Capture the cell that displays the provided text and extract its [X, Y] central coordinate. 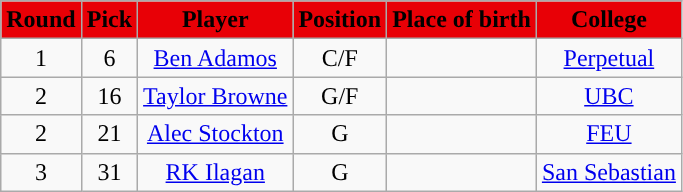
Alec Stockton [216, 134]
Round [41, 20]
6 [109, 58]
Position [340, 20]
UBC [608, 96]
San Sebastian [608, 172]
31 [109, 172]
G/F [340, 96]
C/F [340, 58]
RK Ilagan [216, 172]
FEU [608, 134]
Ben Adamos [216, 58]
1 [41, 58]
Place of birth [462, 20]
Taylor Browne [216, 96]
Pick [109, 20]
Player [216, 20]
3 [41, 172]
Perpetual [608, 58]
College [608, 20]
21 [109, 134]
16 [109, 96]
